Output the [x, y] coordinate of the center of the cell containing the given text.  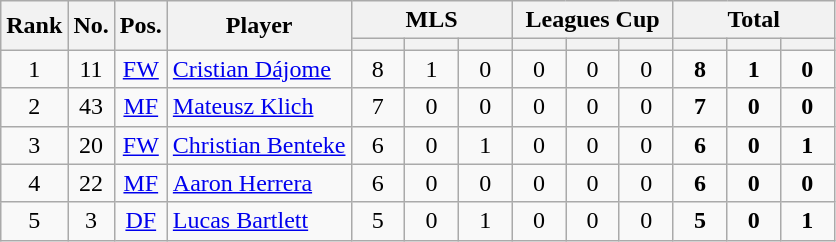
Rank [34, 26]
22 [91, 183]
43 [91, 107]
Player [259, 26]
Pos. [140, 26]
Cristian Dájome [259, 69]
11 [91, 69]
Leagues Cup [592, 20]
DF [140, 221]
Christian Benteke [259, 145]
No. [91, 26]
Aaron Herrera [259, 183]
Total [754, 20]
Lucas Bartlett [259, 221]
MLS [432, 20]
20 [91, 145]
Mateusz Klich [259, 107]
4 [34, 183]
2 [34, 107]
